Output the [X, Y] coordinate of the center of the cell containing the given text.  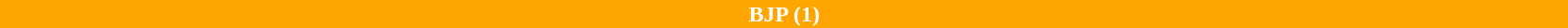
BJP (1) [784, 14]
